Find where the given text appears and provide that cell's center as [X, Y] coordinate. 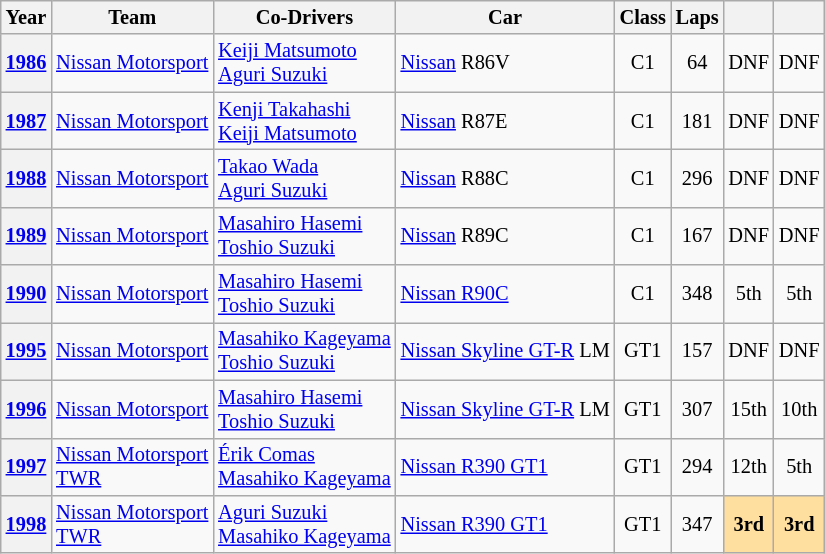
Nissan R89C [506, 236]
1990 [26, 294]
10th [799, 409]
1989 [26, 236]
294 [698, 467]
Car [506, 17]
Nissan R86V [506, 63]
Takao Wada Aguri Suzuki [304, 178]
Masahiko Kageyama Toshio Suzuki [304, 351]
347 [698, 524]
167 [698, 236]
1996 [26, 409]
12th [749, 467]
15th [749, 409]
Team [132, 17]
348 [698, 294]
1987 [26, 121]
Keiji Matsumoto Aguri Suzuki [304, 63]
64 [698, 63]
Nissan R87E [506, 121]
1986 [26, 63]
Co-Drivers [304, 17]
1998 [26, 524]
1997 [26, 467]
Nissan R90C [506, 294]
Érik Comas Masahiko Kageyama [304, 467]
307 [698, 409]
157 [698, 351]
296 [698, 178]
Kenji Takahashi Keiji Matsumoto [304, 121]
Laps [698, 17]
181 [698, 121]
Aguri Suzuki Masahiko Kageyama [304, 524]
Class [643, 17]
1995 [26, 351]
Nissan R88C [506, 178]
Year [26, 17]
1988 [26, 178]
